Return the [x, y] coordinate for the center point of the cell that contains the specified text.  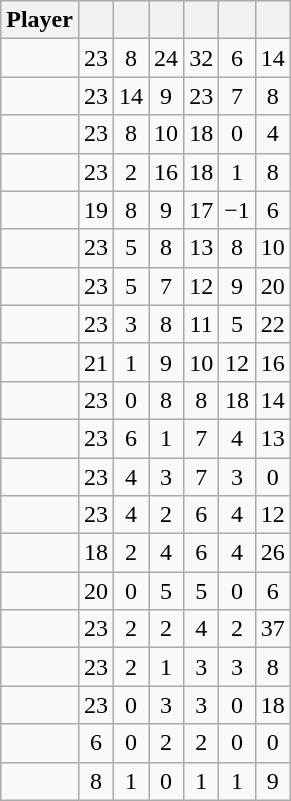
21 [96, 362]
Player [40, 20]
22 [272, 324]
37 [272, 629]
24 [166, 58]
19 [96, 210]
17 [202, 210]
11 [202, 324]
32 [202, 58]
−1 [238, 210]
26 [272, 553]
